Provide the [X, Y] coordinate of the cell's center where the given text is located.  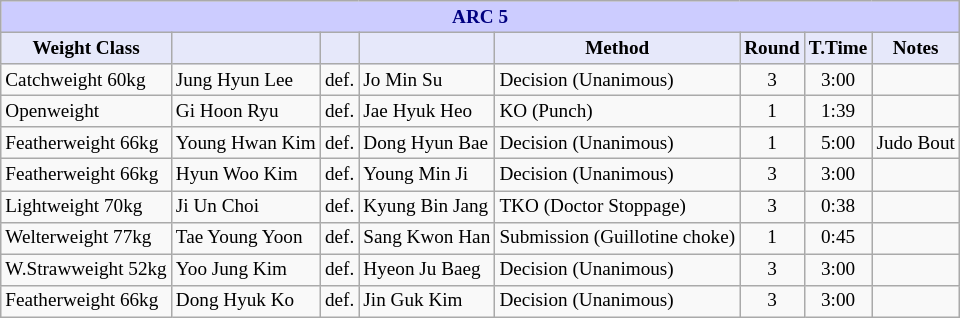
1:39 [838, 111]
Welterweight 77kg [86, 238]
Jung Hyun Lee [246, 80]
Catchweight 60kg [86, 80]
Dong Hyun Bae [427, 143]
Kyung Bin Jang [427, 206]
W.Strawweight 52kg [86, 270]
Tae Young Yoon [246, 238]
Young Hwan Kim [246, 143]
Yoo Jung Kim [246, 270]
Submission (Guillotine choke) [618, 238]
Hyeon Ju Baeg [427, 270]
Judo Bout [916, 143]
Jin Guk Kim [427, 301]
0:38 [838, 206]
Dong Hyuk Ko [246, 301]
0:45 [838, 238]
Young Min Ji [427, 175]
Jo Min Su [427, 80]
Lightweight 70kg [86, 206]
ARC 5 [480, 17]
T.Time [838, 48]
Round [772, 48]
Ji Un Choi [246, 206]
Notes [916, 48]
5:00 [838, 143]
Method [618, 48]
Sang Kwon Han [427, 238]
KO (Punch) [618, 111]
Weight Class [86, 48]
Hyun Woo Kim [246, 175]
Jae Hyuk Heo [427, 111]
Gi Hoon Ryu [246, 111]
Openweight [86, 111]
TKO (Doctor Stoppage) [618, 206]
